Return (X, Y) of the center of cell containing provided text 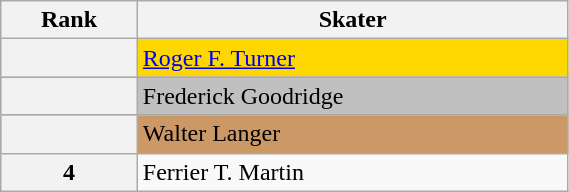
Rank (70, 20)
Walter Langer (352, 134)
Roger F. Turner (352, 58)
Skater (352, 20)
Ferrier T. Martin (352, 172)
Frederick Goodridge (352, 96)
4 (70, 172)
